Find where the given text appears and provide that cell's center as [X, Y] coordinate. 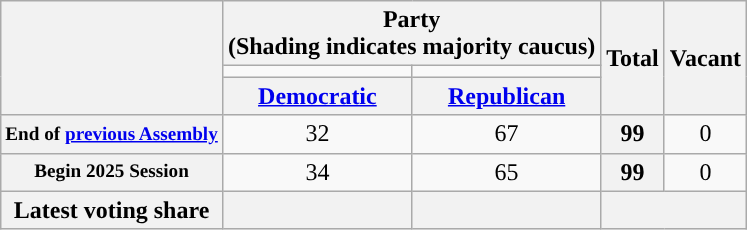
Begin 2025 Session [112, 172]
Democratic [317, 96]
67 [506, 134]
End of previous Assembly [112, 134]
65 [506, 172]
Total [633, 58]
Vacant [705, 58]
32 [317, 134]
Republican [506, 96]
Party (Shading indicates majority caucus) [411, 34]
34 [317, 172]
Latest voting share [112, 210]
